Extract the [X, Y] coordinate from the center of the cell holding the provided text.  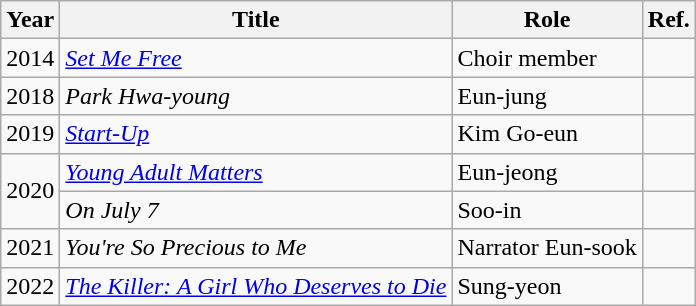
The Killer: A Girl Who Deserves to Die [256, 286]
Title [256, 20]
Park Hwa-young [256, 96]
Eun-jung [547, 96]
You're So Precious to Me [256, 248]
Choir member [547, 58]
2014 [30, 58]
Sung-yeon [547, 286]
Kim Go-eun [547, 134]
Year [30, 20]
On July 7 [256, 210]
Young Adult Matters [256, 172]
2022 [30, 286]
Soo-in [547, 210]
Set Me Free [256, 58]
Start-Up [256, 134]
Eun-jeong [547, 172]
2020 [30, 191]
Ref. [668, 20]
Narrator Eun-sook [547, 248]
2019 [30, 134]
2018 [30, 96]
Role [547, 20]
2021 [30, 248]
